Return (x, y) of the center of cell containing provided text 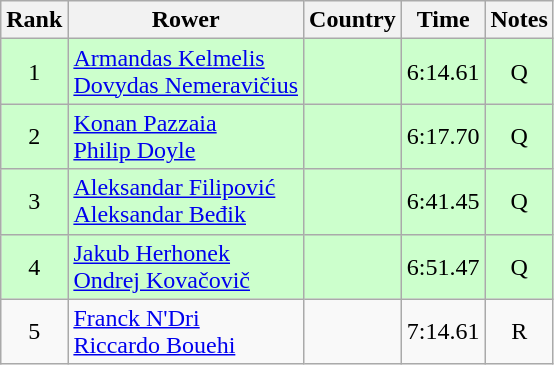
Armandas KelmelisDovydas Nemeravičius (186, 72)
Jakub HerhonekOndrej Kovačovič (186, 266)
1 (34, 72)
6:51.47 (443, 266)
2 (34, 136)
6:14.61 (443, 72)
Rank (34, 20)
6:41.45 (443, 202)
Notes (519, 20)
3 (34, 202)
6:17.70 (443, 136)
Franck N'DriRiccardo Bouehi (186, 332)
7:14.61 (443, 332)
4 (34, 266)
Rower (186, 20)
Country (353, 20)
Time (443, 20)
Aleksandar FilipovićAleksandar Beđik (186, 202)
R (519, 332)
5 (34, 332)
Konan PazzaiaPhilip Doyle (186, 136)
